For the text-containing cell, return its midpoint in (X, Y) coordinate format. 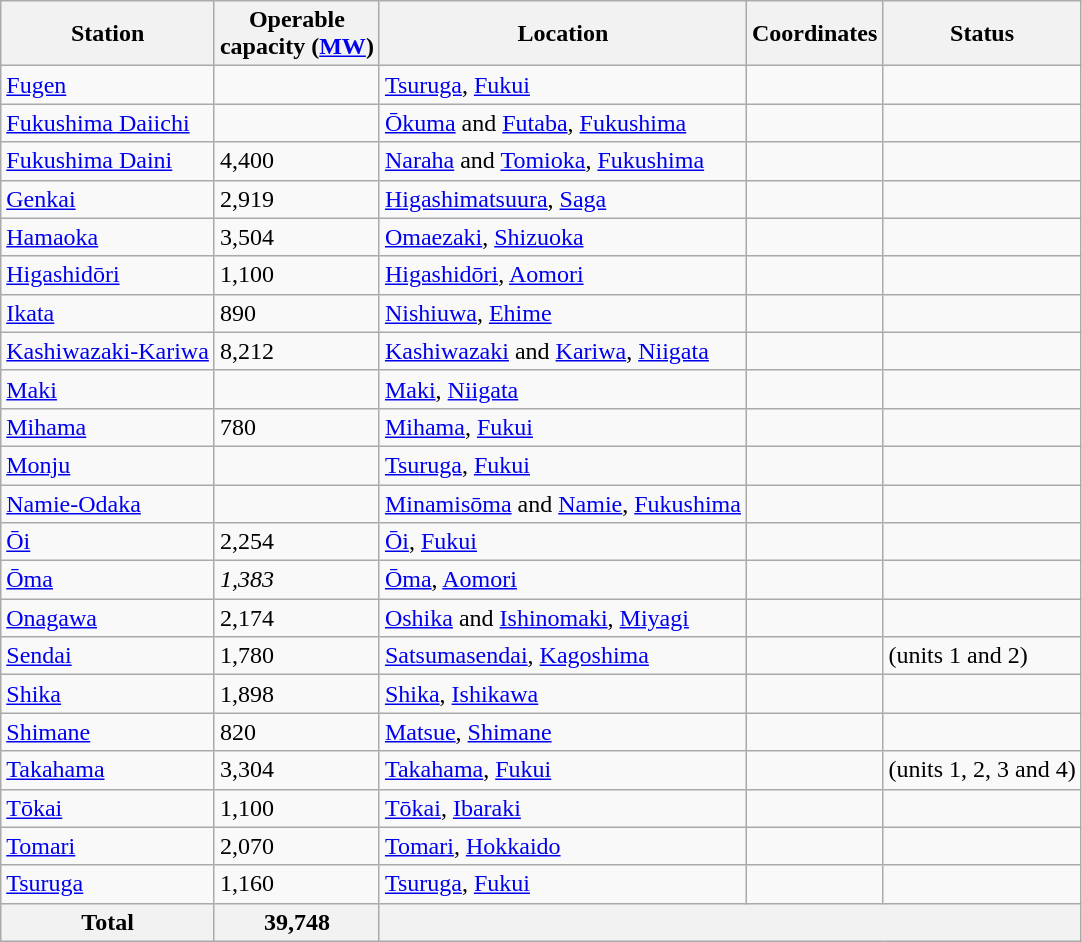
Ōma (108, 580)
Nishiuwa, Ehime (562, 313)
Higashidōri (108, 275)
Hamaoka (108, 237)
Tomari, Hokkaido (562, 846)
Monju (108, 465)
Genkai (108, 199)
Higashidōri, Aomori (562, 275)
Mihama, Fukui (562, 427)
1,160 (296, 884)
Higashimatsuura, Saga (562, 199)
Location (562, 34)
Takahama, Fukui (562, 770)
2,070 (296, 846)
Takahama (108, 770)
Ikata (108, 313)
Namie-Odaka (108, 503)
Fugen (108, 85)
1,898 (296, 694)
780 (296, 427)
Kashiwazaki and Kariwa, Niigata (562, 351)
Shimane (108, 732)
Ōi, Fukui (562, 542)
Onagawa (108, 618)
Tsuruga (108, 884)
Kashiwazaki-Kariwa (108, 351)
Maki, Niigata (562, 389)
Tomari (108, 846)
3,304 (296, 770)
2,174 (296, 618)
Ōkuma and Futaba, Fukushima (562, 123)
Satsumasendai, Kagoshima (562, 656)
Total (108, 922)
Matsue, Shimane (562, 732)
8,212 (296, 351)
(units 1 and 2) (982, 656)
Maki (108, 389)
2,919 (296, 199)
Oshika and Ishinomaki, Miyagi (562, 618)
Minamisōma and Namie, Fukushima (562, 503)
2,254 (296, 542)
Tōkai, Ibaraki (562, 808)
4,400 (296, 161)
Ōma, Aomori (562, 580)
(units 1, 2, 3 and 4) (982, 770)
1,383 (296, 580)
890 (296, 313)
Fukushima Daini (108, 161)
Shika (108, 694)
Ōi (108, 542)
Fukushima Daiichi (108, 123)
Sendai (108, 656)
39,748 (296, 922)
Naraha and Tomioka, Fukushima (562, 161)
Tōkai (108, 808)
Shika, Ishikawa (562, 694)
Status (982, 34)
Operablecapacity (MW) (296, 34)
Mihama (108, 427)
Omaezaki, Shizuoka (562, 237)
1,780 (296, 656)
3,504 (296, 237)
Coordinates (814, 34)
820 (296, 732)
Station (108, 34)
